Return the (x, y) coordinate for the center point of the cell that contains the specified text.  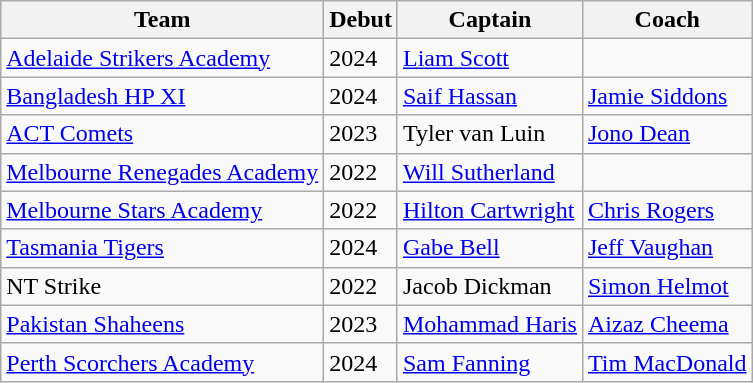
ACT Comets (162, 134)
Jamie Siddons (667, 96)
Bangladesh HP XI (162, 96)
Chris Rogers (667, 210)
Jono Dean (667, 134)
Liam Scott (490, 58)
Perth Scorchers Academy (162, 362)
Melbourne Stars Academy (162, 210)
Gabe Bell (490, 248)
Saif Hassan (490, 96)
Captain (490, 20)
Jeff Vaughan (667, 248)
Team (162, 20)
Adelaide Strikers Academy (162, 58)
Tasmania Tigers (162, 248)
Debut (361, 20)
Pakistan Shaheens (162, 324)
Sam Fanning (490, 362)
Melbourne Renegades Academy (162, 172)
Hilton Cartwright (490, 210)
Aizaz Cheema (667, 324)
Tyler van Luin (490, 134)
Tim MacDonald (667, 362)
Will Sutherland (490, 172)
NT Strike (162, 286)
Jacob Dickman (490, 286)
Mohammad Haris (490, 324)
Simon Helmot (667, 286)
Coach (667, 20)
